Extract the [x, y] coordinate from the center of the cell holding the provided text.  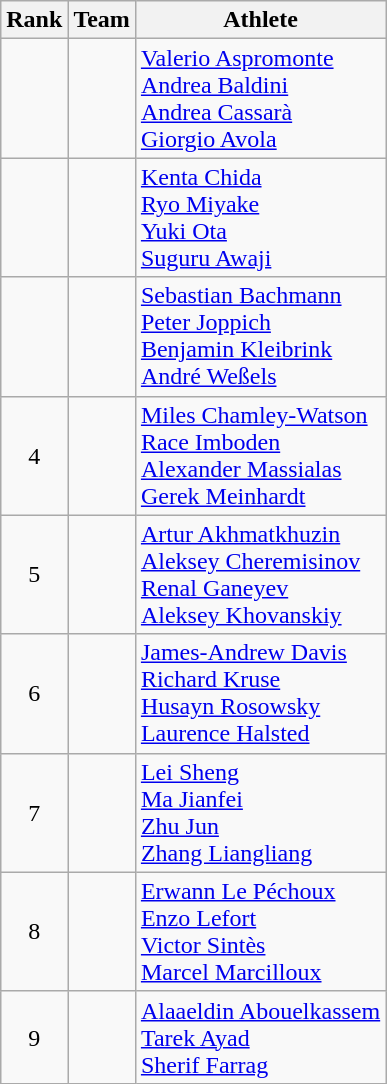
Alaaeldin AbouelkassemTarek AyadSherif Farrag [260, 1037]
Sebastian BachmannPeter JoppichBenjamin KleibrinkAndré Weßels [260, 336]
Erwann Le PéchouxEnzo LefortVictor SintèsMarcel Marcilloux [260, 932]
6 [34, 694]
Team [102, 20]
Miles Chamley-WatsonRace ImbodenAlexander MassialasGerek Meinhardt [260, 456]
4 [34, 456]
Artur AkhmatkhuzinAleksey CheremisinovRenal GaneyevAleksey Khovanskiy [260, 574]
7 [34, 812]
Rank [34, 20]
5 [34, 574]
9 [34, 1037]
8 [34, 932]
Kenta ChidaRyo MiyakeYuki OtaSuguru Awaji [260, 218]
James-Andrew DavisRichard KruseHusayn RosowskyLaurence Halsted [260, 694]
Lei ShengMa JianfeiZhu JunZhang Liangliang [260, 812]
Valerio AspromonteAndrea BaldiniAndrea CassaràGiorgio Avola [260, 98]
Athlete [260, 20]
